Identify which cell holds the provided text, then report its (x, y) central coordinate. 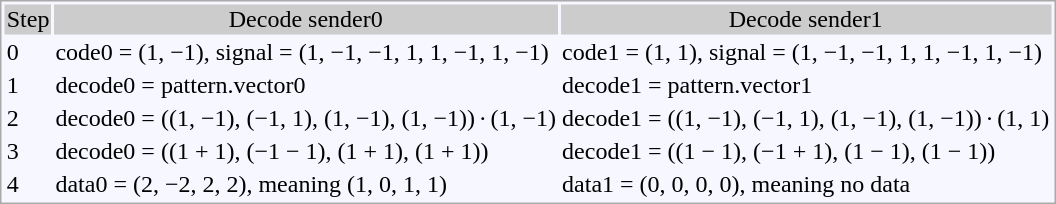
decode0 = pattern.vector0 (306, 85)
2 (28, 119)
Decode sender0 (306, 19)
decode0 = ((1 + 1), (−1 − 1), (1 + 1), (1 + 1)) (306, 151)
data0 = (2, −2, 2, 2), meaning (1, 0, 1, 1) (306, 185)
Step (28, 19)
4 (28, 185)
Decode sender1 (806, 19)
1 (28, 85)
decode1 = ((1 − 1), (−1 + 1), (1 − 1), (1 − 1)) (806, 151)
code1 = (1, 1), signal = (1, −1, −1, 1, 1, −1, 1, −1) (806, 53)
3 (28, 151)
decode1 = pattern.vector1 (806, 85)
decode1 = ((1, −1), (−1, 1), (1, −1), (1, −1)) · (1, 1) (806, 119)
decode0 = ((1, −1), (−1, 1), (1, −1), (1, −1)) · (1, −1) (306, 119)
data1 = (0, 0, 0, 0), meaning no data (806, 185)
0 (28, 53)
code0 = (1, −1), signal = (1, −1, −1, 1, 1, −1, 1, −1) (306, 53)
